Output the (x, y) coordinate of the center of the cell containing the given text.  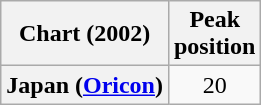
20 (214, 85)
Chart (2002) (85, 34)
Peakposition (214, 34)
Japan (Oricon) (85, 85)
